Locate the cell with the specified text and output its (x, y) center coordinate. 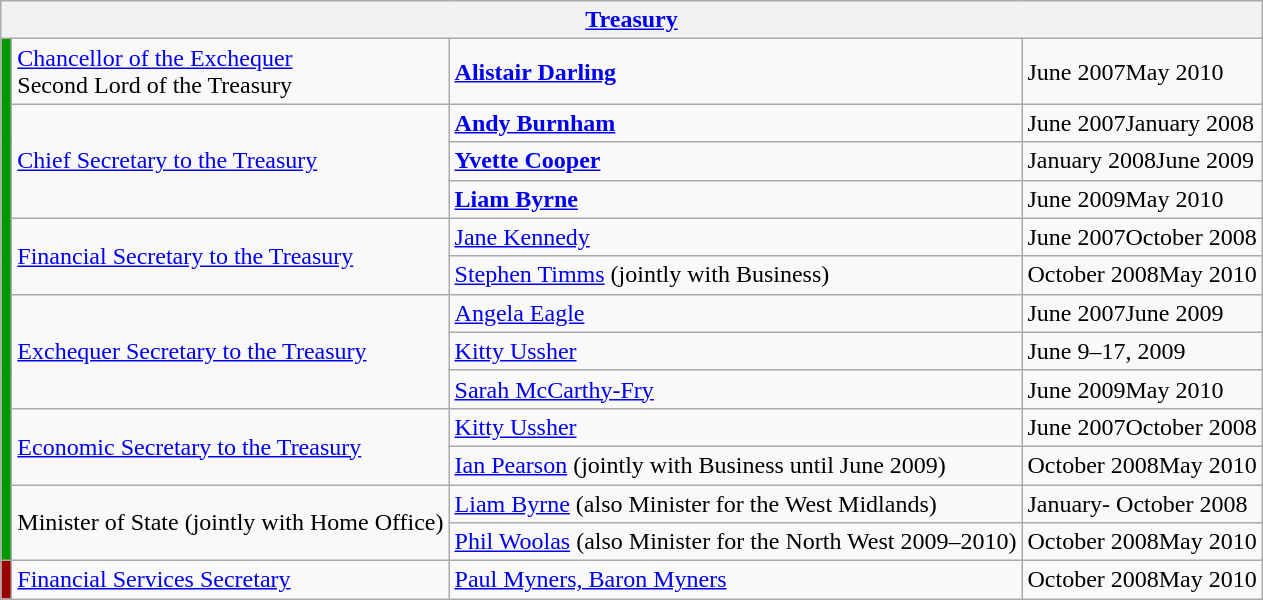
Alistair Darling (736, 72)
Ian Pearson (jointly with Business until June 2009) (736, 465)
Sarah McCarthy-Fry (736, 389)
Yvette Cooper (736, 161)
Minister of State (jointly with Home Office) (230, 522)
June 9–17, 2009 (1142, 351)
Treasury (632, 20)
June 2007January 2008 (1142, 123)
Angela Eagle (736, 313)
June 2007June 2009 (1142, 313)
Andy Burnham (736, 123)
Financial Services Secretary (230, 580)
June 2007May 2010 (1142, 72)
January 2008June 2009 (1142, 161)
Phil Woolas (also Minister for the North West 2009–2010) (736, 542)
January- October 2008 (1142, 503)
Stephen Timms (jointly with Business) (736, 275)
Jane Kennedy (736, 237)
Chancellor of the ExchequerSecond Lord of the Treasury (230, 72)
Exchequer Secretary to the Treasury (230, 351)
Liam Byrne (also Minister for the West Midlands) (736, 503)
Liam Byrne (736, 199)
Chief Secretary to the Treasury (230, 161)
Economic Secretary to the Treasury (230, 446)
Financial Secretary to the Treasury (230, 256)
Paul Myners, Baron Myners (736, 580)
